Return the (X, Y) coordinate for the center point of the cell that contains the specified text.  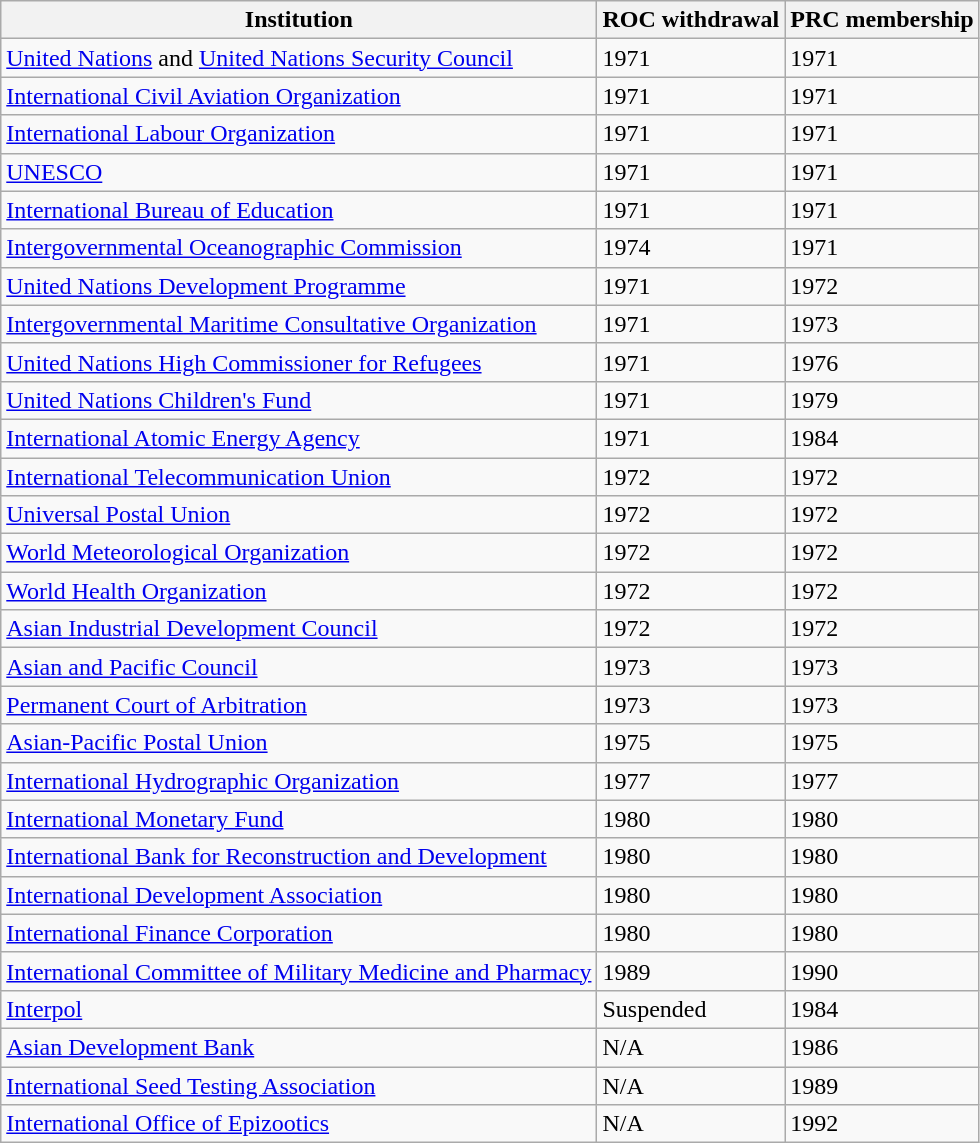
International Monetary Fund (299, 819)
1976 (882, 362)
United Nations Children's Fund (299, 400)
1986 (882, 1047)
Asian Development Bank (299, 1047)
United Nations and United Nations Security Council (299, 58)
UNESCO (299, 172)
Intergovernmental Maritime Consultative Organization (299, 324)
1974 (691, 248)
International Office of Epizootics (299, 1124)
Interpol (299, 1009)
United Nations Development Programme (299, 286)
World Meteorological Organization (299, 553)
Asian and Pacific Council (299, 667)
International Committee of Military Medicine and Pharmacy (299, 971)
Institution (299, 20)
World Health Organization (299, 591)
International Atomic Energy Agency (299, 438)
International Bank for Reconstruction and Development (299, 857)
Asian-Pacific Postal Union (299, 743)
United Nations High Commissioner for Refugees (299, 362)
Permanent Court of Arbitration (299, 705)
International Development Association (299, 895)
Suspended (691, 1009)
International Finance Corporation (299, 933)
PRC membership (882, 20)
1992 (882, 1124)
International Bureau of Education (299, 210)
International Civil Aviation Organization (299, 96)
Universal Postal Union (299, 515)
Intergovernmental Oceanographic Commission (299, 248)
International Seed Testing Association (299, 1085)
Asian Industrial Development Council (299, 629)
International Telecommunication Union (299, 477)
1990 (882, 971)
1979 (882, 400)
ROC withdrawal (691, 20)
International Hydrographic Organization (299, 781)
International Labour Organization (299, 134)
